Provide the (X, Y) coordinate of the cell's center where the given text is located.  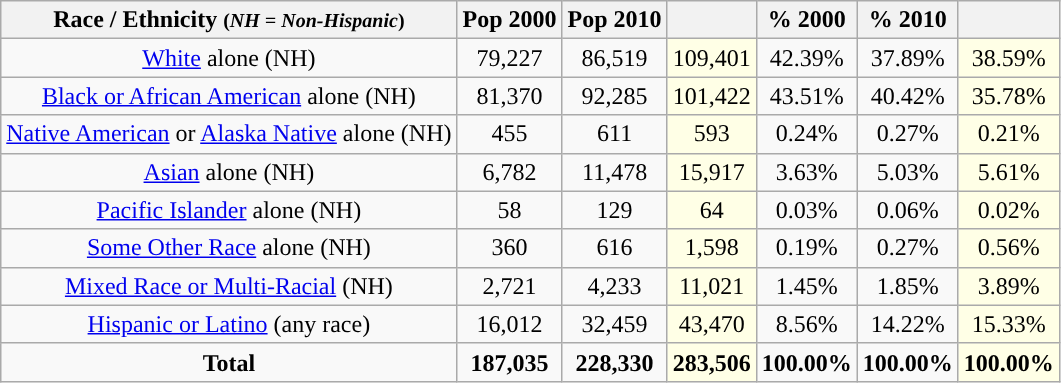
79,227 (510, 58)
Some Other Race alone (NH) (229, 248)
0.24% (806, 134)
1.45% (806, 286)
11,478 (614, 172)
64 (712, 210)
593 (712, 134)
86,519 (614, 58)
129 (614, 210)
228,330 (614, 362)
4,233 (614, 286)
455 (510, 134)
Black or African American alone (NH) (229, 96)
109,401 (712, 58)
15,917 (712, 172)
6,782 (510, 172)
Asian alone (NH) (229, 172)
360 (510, 248)
Native American or Alaska Native alone (NH) (229, 134)
5.61% (1008, 172)
0.21% (1008, 134)
81,370 (510, 96)
0.56% (1008, 248)
3.89% (1008, 286)
Pacific Islander alone (NH) (229, 210)
32,459 (614, 324)
Hispanic or Latino (any race) (229, 324)
0.02% (1008, 210)
58 (510, 210)
92,285 (614, 96)
5.03% (908, 172)
1.85% (908, 286)
Mixed Race or Multi-Racial (NH) (229, 286)
43.51% (806, 96)
611 (614, 134)
Race / Ethnicity (NH = Non-Hispanic) (229, 20)
2,721 (510, 286)
% 2010 (908, 20)
42.39% (806, 58)
37.89% (908, 58)
14.22% (908, 324)
15.33% (1008, 324)
43,470 (712, 324)
1,598 (712, 248)
101,422 (712, 96)
White alone (NH) (229, 58)
11,021 (712, 286)
16,012 (510, 324)
283,506 (712, 362)
3.63% (806, 172)
0.19% (806, 248)
187,035 (510, 362)
% 2000 (806, 20)
Pop 2000 (510, 20)
8.56% (806, 324)
38.59% (1008, 58)
Pop 2010 (614, 20)
Total (229, 362)
0.03% (806, 210)
616 (614, 248)
0.06% (908, 210)
40.42% (908, 96)
35.78% (1008, 96)
